Identify which cell holds the provided text, then report its (x, y) central coordinate. 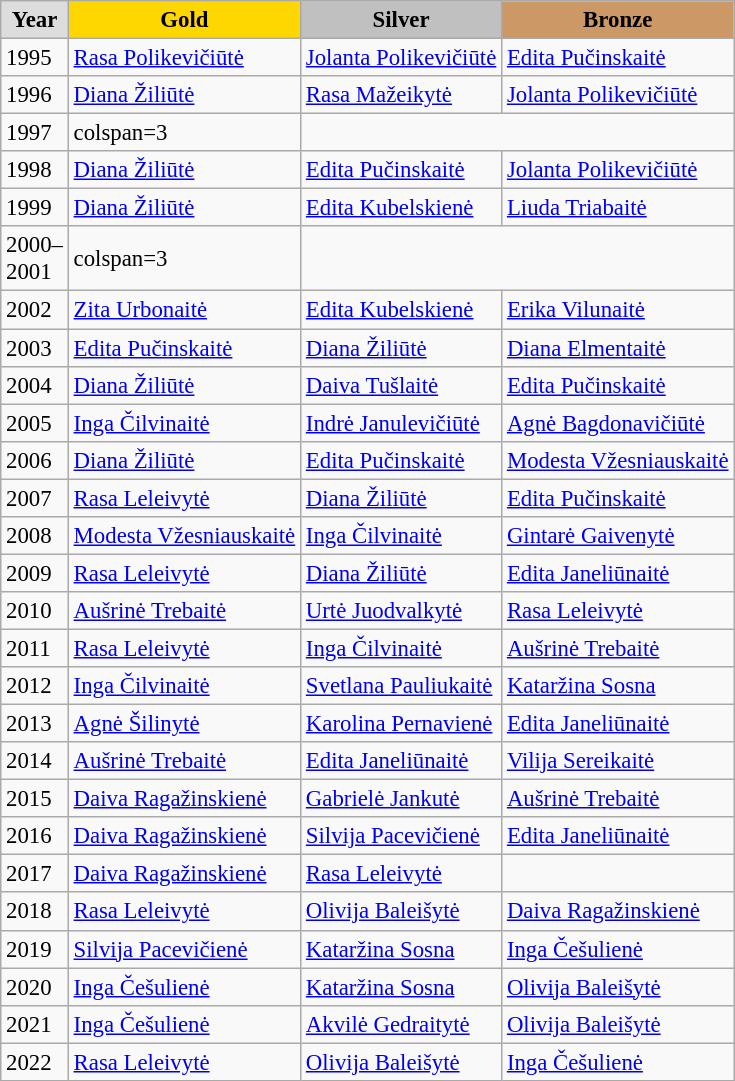
Svetlana Pauliukaitė (402, 686)
2012 (35, 686)
Agnė Šilinytė (184, 724)
2020 (35, 987)
Gold (184, 20)
2006 (35, 460)
Year (35, 20)
1995 (35, 58)
Silver (402, 20)
Diana Elmentaitė (618, 348)
2003 (35, 348)
2008 (35, 536)
2019 (35, 949)
Bronze (618, 20)
2013 (35, 724)
2011 (35, 648)
Rasa Polikevičiūtė (184, 58)
2022 (35, 1062)
2002 (35, 310)
Erika Vilunaitė (618, 310)
2017 (35, 874)
Zita Urbonaitė (184, 310)
Gintarė Gaivenytė (618, 536)
2021 (35, 1024)
2015 (35, 799)
2004 (35, 385)
1998 (35, 170)
1997 (35, 133)
2018 (35, 912)
Akvilė Gedraitytė (402, 1024)
1999 (35, 208)
2007 (35, 498)
2000–2001 (35, 258)
Daiva Tušlaitė (402, 385)
2009 (35, 573)
Indrė Janulevičiūtė (402, 423)
2014 (35, 761)
Liuda Triabaitė (618, 208)
1996 (35, 95)
Karolina Pernavienė (402, 724)
2016 (35, 836)
Urtė Juodvalkytė (402, 611)
Gabrielė Jankutė (402, 799)
Vilija Sereikaitė (618, 761)
2010 (35, 611)
Rasa Mažeikytė (402, 95)
2005 (35, 423)
Agnė Bagdonavičiūtė (618, 423)
